Find where the given text appears and provide that cell's center as (x, y) coordinate. 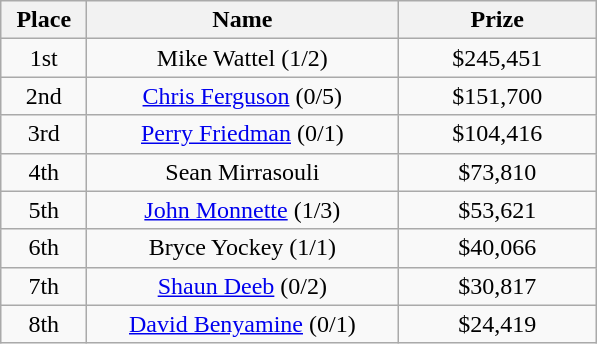
$104,416 (498, 134)
$24,419 (498, 324)
Perry Friedman (0/1) (242, 134)
4th (44, 172)
David Benyamine (0/1) (242, 324)
Sean Mirrasouli (242, 172)
John Monnette (1/3) (242, 210)
$73,810 (498, 172)
Bryce Yockey (1/1) (242, 248)
$245,451 (498, 58)
Mike Wattel (1/2) (242, 58)
2nd (44, 96)
6th (44, 248)
Prize (498, 20)
Place (44, 20)
1st (44, 58)
5th (44, 210)
Name (242, 20)
Chris Ferguson (0/5) (242, 96)
$40,066 (498, 248)
8th (44, 324)
7th (44, 286)
$30,817 (498, 286)
$151,700 (498, 96)
3rd (44, 134)
Shaun Deeb (0/2) (242, 286)
$53,621 (498, 210)
